From the cell containing the given text, extract its center point as [x, y] coordinate. 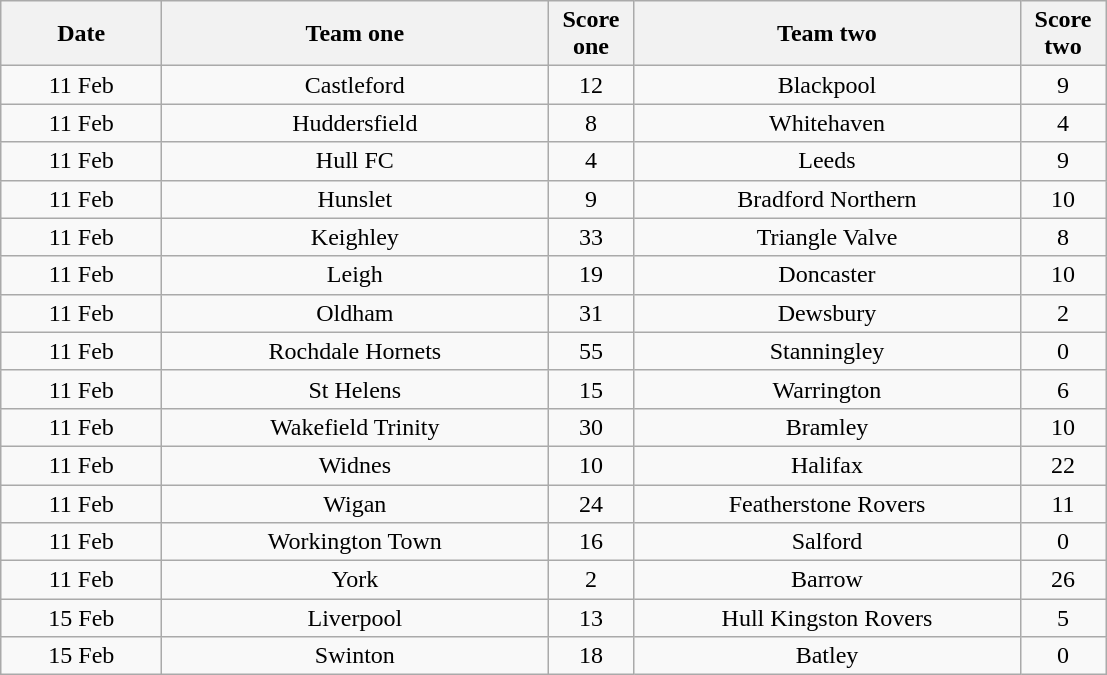
31 [591, 313]
Salford [827, 542]
Hull FC [355, 161]
St Helens [355, 389]
16 [591, 542]
Barrow [827, 580]
Leeds [827, 161]
Triangle Valve [827, 237]
19 [591, 275]
12 [591, 85]
5 [1063, 618]
York [355, 580]
Date [82, 34]
24 [591, 503]
Wakefield Trinity [355, 427]
Team one [355, 34]
Wigan [355, 503]
Blackpool [827, 85]
Featherstone Rovers [827, 503]
11 [1063, 503]
18 [591, 656]
22 [1063, 465]
26 [1063, 580]
Hull Kingston Rovers [827, 618]
Warrington [827, 389]
Widnes [355, 465]
Doncaster [827, 275]
Team two [827, 34]
15 [591, 389]
Keighley [355, 237]
Whitehaven [827, 123]
Halifax [827, 465]
Oldham [355, 313]
Score one [591, 34]
Workington Town [355, 542]
Stanningley [827, 351]
Batley [827, 656]
6 [1063, 389]
33 [591, 237]
Castleford [355, 85]
Bradford Northern [827, 199]
13 [591, 618]
Dewsbury [827, 313]
55 [591, 351]
Leigh [355, 275]
Rochdale Hornets [355, 351]
Huddersfield [355, 123]
Bramley [827, 427]
Liverpool [355, 618]
Hunslet [355, 199]
Score two [1063, 34]
30 [591, 427]
Swinton [355, 656]
